Return the (X, Y) coordinate for the center point of the cell that contains the specified text.  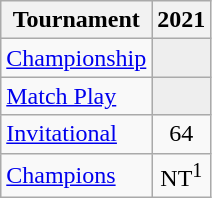
Tournament (76, 20)
2021 (182, 20)
Championship (76, 58)
Champions (76, 176)
Match Play (76, 96)
64 (182, 134)
NT1 (182, 176)
Invitational (76, 134)
